Detect which cell encompasses the target text, then output its [x, y] center coordinate. 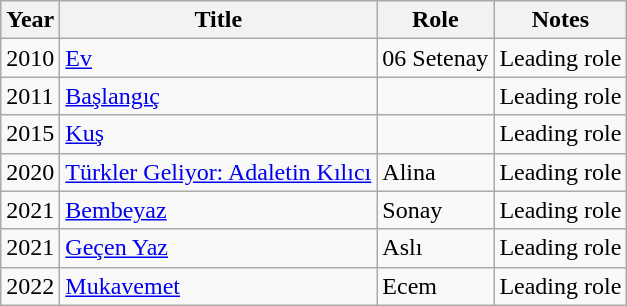
Sonay [436, 210]
Mukavemet [218, 286]
2015 [30, 134]
Kuş [218, 134]
06 Setenay [436, 58]
Year [30, 20]
2020 [30, 172]
Geçen Yaz [218, 248]
Title [218, 20]
Bembeyaz [218, 210]
2011 [30, 96]
2022 [30, 286]
2010 [30, 58]
Ecem [436, 286]
Alina [436, 172]
Role [436, 20]
Ev [218, 58]
Başlangıç [218, 96]
Notes [560, 20]
Aslı [436, 248]
Türkler Geliyor: Adaletin Kılıcı [218, 172]
